Capture the cell that displays the provided text and extract its [X, Y] central coordinate. 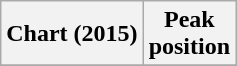
Peakposition [189, 34]
Chart (2015) [72, 34]
